Scan for the cell matching the given text and deliver its (x, y) coordinate at center. 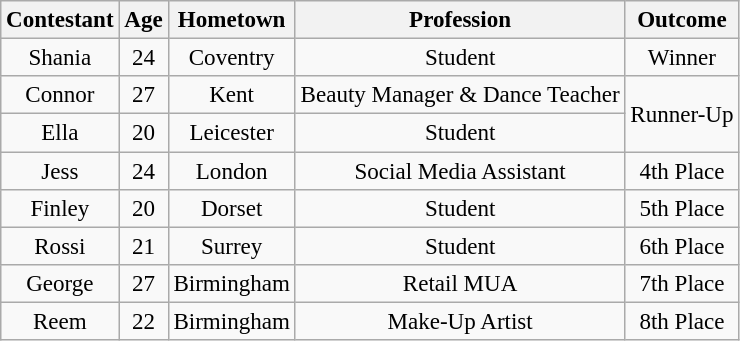
Shania (60, 58)
Profession (460, 20)
Beauty Manager & Dance Teacher (460, 95)
Rossi (60, 246)
22 (144, 322)
Surrey (232, 246)
Jess (60, 171)
Ella (60, 133)
6th Place (682, 246)
Winner (682, 58)
Dorset (232, 209)
Runner-Up (682, 114)
4th Place (682, 171)
Coventry (232, 58)
Leicester (232, 133)
21 (144, 246)
Contestant (60, 20)
Hometown (232, 20)
Age (144, 20)
Finley (60, 209)
Outcome (682, 20)
Kent (232, 95)
7th Place (682, 284)
Reem (60, 322)
Connor (60, 95)
Make-Up Artist (460, 322)
Social Media Assistant (460, 171)
5th Place (682, 209)
Retail MUA (460, 284)
8th Place (682, 322)
London (232, 171)
George (60, 284)
